Identify which cell holds the provided text, then report its (x, y) central coordinate. 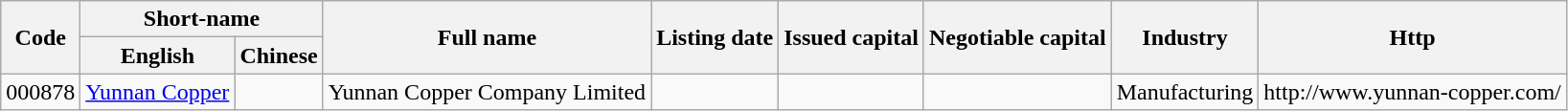
http://www.yunnan-copper.com/ (1412, 92)
English (157, 55)
Full name (487, 37)
Yunnan Copper Company Limited (487, 92)
Code (40, 37)
Negotiable capital (1017, 37)
Issued capital (852, 37)
Chinese (279, 55)
000878 (40, 92)
Short-name (201, 19)
Http (1412, 37)
Industry (1185, 37)
Yunnan Copper (157, 92)
Manufacturing (1185, 92)
Listing date (715, 37)
